Locate the cell with the specified text and output its (X, Y) center coordinate. 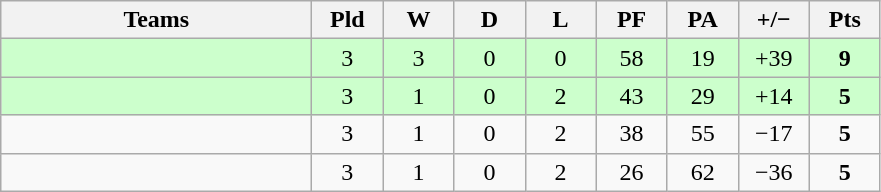
Pld (348, 20)
D (490, 20)
55 (702, 134)
29 (702, 96)
26 (632, 172)
9 (844, 58)
19 (702, 58)
62 (702, 172)
W (418, 20)
−36 (774, 172)
58 (632, 58)
Pts (844, 20)
38 (632, 134)
Teams (156, 20)
PF (632, 20)
43 (632, 96)
+14 (774, 96)
+39 (774, 58)
−17 (774, 134)
L (560, 20)
PA (702, 20)
+/− (774, 20)
